Search for the cell housing the specified text and yield its (x, y) center coordinate. 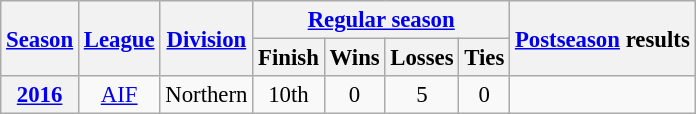
Season (40, 38)
Postseason results (603, 38)
10th (288, 95)
Finish (288, 58)
5 (422, 95)
Regular season (382, 20)
AIF (118, 95)
Ties (484, 58)
Wins (354, 58)
Northern (206, 95)
2016 (40, 95)
Division (206, 38)
Losses (422, 58)
League (118, 38)
